Extract the (X, Y) coordinate from the center of the cell holding the provided text.  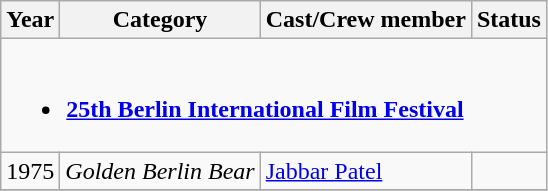
Category (160, 20)
1975 (30, 171)
25th Berlin International Film Festival (274, 96)
Year (30, 20)
Cast/Crew member (366, 20)
Golden Berlin Bear (160, 171)
Status (508, 20)
Jabbar Patel (366, 171)
